From the cell containing the given text, extract its center point as [X, Y] coordinate. 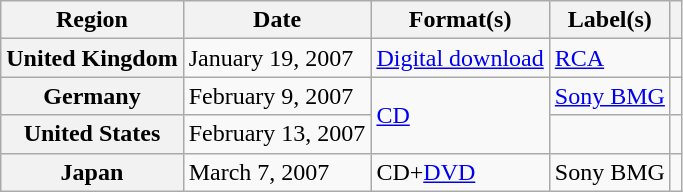
Format(s) [460, 20]
February 13, 2007 [277, 134]
Date [277, 20]
RCA [610, 58]
March 7, 2007 [277, 172]
Label(s) [610, 20]
CD [460, 115]
Digital download [460, 58]
Germany [92, 96]
Region [92, 20]
February 9, 2007 [277, 96]
Japan [92, 172]
United States [92, 134]
January 19, 2007 [277, 58]
CD+DVD [460, 172]
United Kingdom [92, 58]
